Output the [X, Y] coordinate of the center of the cell containing the given text.  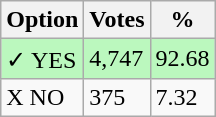
92.68 [182, 59]
✓ YES [42, 59]
4,747 [117, 59]
Votes [117, 20]
375 [117, 97]
X NO [42, 97]
Option [42, 20]
% [182, 20]
7.32 [182, 97]
